From the cell containing the given text, extract its center point as [X, Y] coordinate. 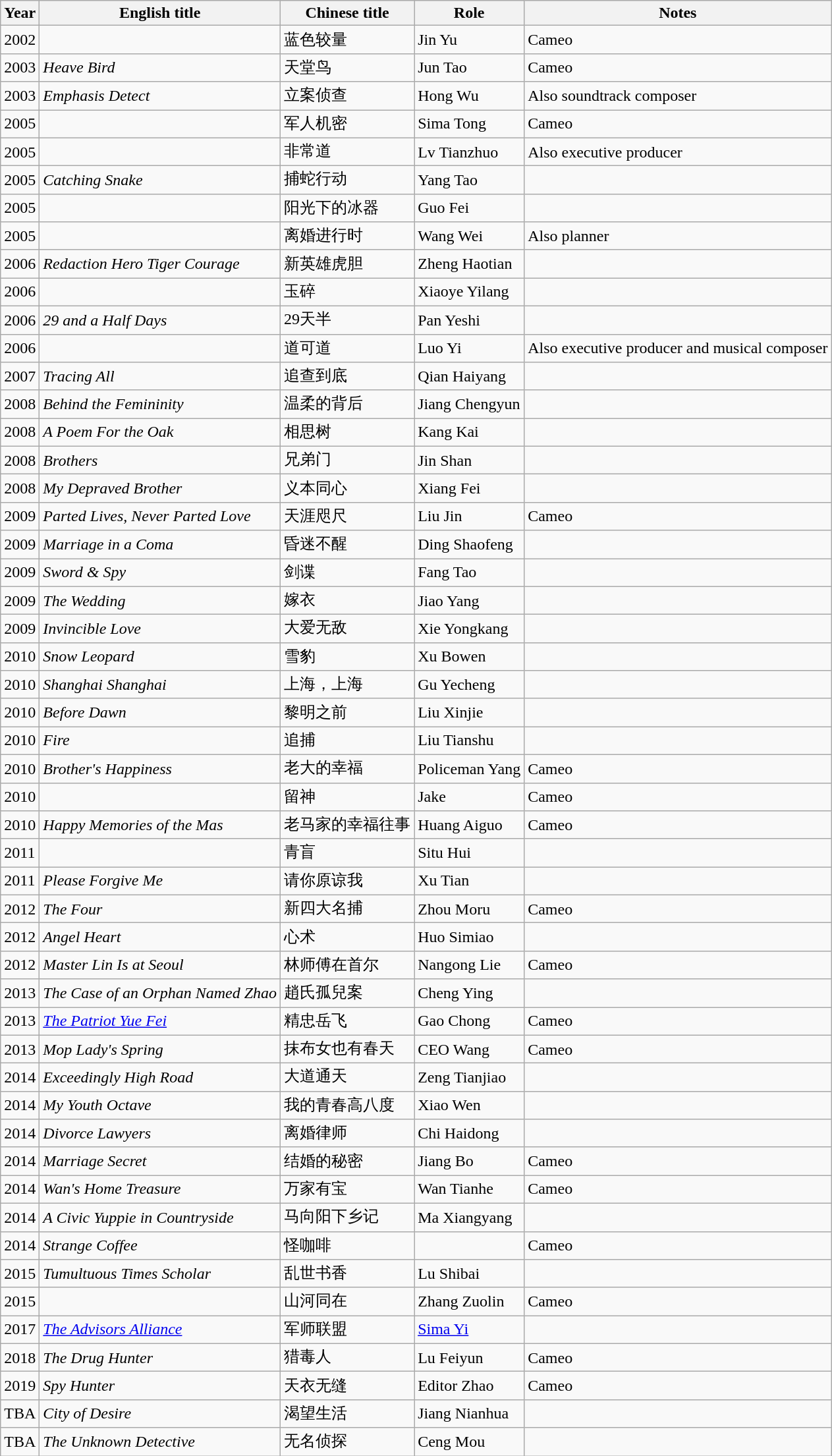
温柔的背后 [348, 405]
军人机密 [348, 124]
Qian Haiyang [469, 377]
My Depraved Brother [160, 489]
Marriage Secret [160, 1161]
Xiang Fei [469, 489]
Emphasis Detect [160, 96]
大爱无敌 [348, 629]
雪豹 [348, 656]
Before Dawn [160, 713]
Chi Haidong [469, 1133]
Jiang Bo [469, 1161]
Pan Yeshi [469, 320]
无名侦探 [348, 1442]
阳光下的冰器 [348, 208]
Jake [469, 797]
Lu Shibai [469, 1274]
Please Forgive Me [160, 882]
Snow Leopard [160, 656]
Jiang Nianhua [469, 1414]
兄弟门 [348, 460]
Catching Snake [160, 181]
蓝色较量 [348, 40]
Huang Aiguo [469, 825]
山河同在 [348, 1302]
Huo Simiao [469, 937]
CEO Wang [469, 1049]
Jiao Yang [469, 601]
老马家的幸福往事 [348, 825]
Strange Coffee [160, 1245]
Shanghai Shanghai [160, 685]
Editor Zhao [469, 1386]
玉碎 [348, 293]
新英雄虎胆 [348, 264]
Gu Yecheng [469, 685]
2002 [20, 40]
立案侦查 [348, 96]
渴望生活 [348, 1414]
The Patriot Yue Fei [160, 1021]
乱世书香 [348, 1274]
The Four [160, 909]
Guo Fei [469, 208]
Master Lin Is at Seoul [160, 965]
Nangong Lie [469, 965]
Jin Shan [469, 460]
Fire [160, 741]
Also planner [678, 236]
2017 [20, 1330]
Wan's Home Treasure [160, 1190]
Wan Tianhe [469, 1190]
29天半 [348, 320]
Jun Tao [469, 67]
Xiao Wen [469, 1106]
Role [469, 13]
离婚律师 [348, 1133]
Liu Tianshu [469, 741]
天堂鸟 [348, 67]
Xu Bowen [469, 656]
Year [20, 13]
青盲 [348, 853]
English title [160, 13]
29 and a Half Days [160, 320]
Zeng Tianjiao [469, 1078]
The Advisors Alliance [160, 1330]
Jin Yu [469, 40]
精忠岳飞 [348, 1021]
追查到底 [348, 377]
Gao Chong [469, 1021]
Invincible Love [160, 629]
Sima Yi [469, 1330]
怪咖啡 [348, 1245]
心术 [348, 937]
The Unknown Detective [160, 1442]
Also executive producer and musical composer [678, 348]
猎毒人 [348, 1357]
Marriage in a Coma [160, 544]
请你原谅我 [348, 882]
趙氏孤兒案 [348, 994]
A Civic Yuppie in Countryside [160, 1218]
Lu Feiyun [469, 1357]
义本同心 [348, 489]
天涯咫尺 [348, 517]
Zhou Moru [469, 909]
City of Desire [160, 1414]
Divorce Lawyers [160, 1133]
Xie Yongkang [469, 629]
Zheng Haotian [469, 264]
林师傅在首尔 [348, 965]
黎明之前 [348, 713]
结婚的秘密 [348, 1161]
Notes [678, 13]
道可道 [348, 348]
马向阳下乡记 [348, 1218]
军师联盟 [348, 1330]
Wang Wei [469, 236]
Situ Hui [469, 853]
昏迷不醒 [348, 544]
2019 [20, 1386]
Angel Heart [160, 937]
Heave Bird [160, 67]
新四大名捕 [348, 909]
Also executive producer [678, 152]
Parted Lives, Never Parted Love [160, 517]
2018 [20, 1357]
Brothers [160, 460]
Sima Tong [469, 124]
My Youth Octave [160, 1106]
Also soundtrack composer [678, 96]
Liu Jin [469, 517]
Behind the Femininity [160, 405]
Spy Hunter [160, 1386]
天衣无缝 [348, 1386]
Kang Kai [469, 432]
Fang Tao [469, 573]
万家有宝 [348, 1190]
嫁衣 [348, 601]
大道通天 [348, 1078]
Liu Xinjie [469, 713]
Redaction Hero Tiger Courage [160, 264]
Ma Xiangyang [469, 1218]
Yang Tao [469, 181]
Sword & Spy [160, 573]
老大的幸福 [348, 768]
Policeman Yang [469, 768]
非常道 [348, 152]
我的青春高八度 [348, 1106]
相思树 [348, 432]
A Poem For the Oak [160, 432]
离婚进行时 [348, 236]
Zhang Zuolin [469, 1302]
Tracing All [160, 377]
抹布女也有春天 [348, 1049]
Chinese title [348, 13]
Luo Yi [469, 348]
Xiaoye Yilang [469, 293]
剑谍 [348, 573]
Jiang Chengyun [469, 405]
The Drug Hunter [160, 1357]
Ceng Mou [469, 1442]
Exceedingly High Road [160, 1078]
Xu Tian [469, 882]
Tumultuous Times Scholar [160, 1274]
Happy Memories of the Mas [160, 825]
2007 [20, 377]
捕蛇行动 [348, 181]
The Case of an Orphan Named Zhao [160, 994]
Cheng Ying [469, 994]
Hong Wu [469, 96]
The Wedding [160, 601]
留神 [348, 797]
Lv Tianzhuo [469, 152]
Ding Shaofeng [469, 544]
上海，上海 [348, 685]
Mop Lady's Spring [160, 1049]
追捕 [348, 741]
Brother's Happiness [160, 768]
